Return the [x, y] coordinate for the center point of the cell that contains the specified text.  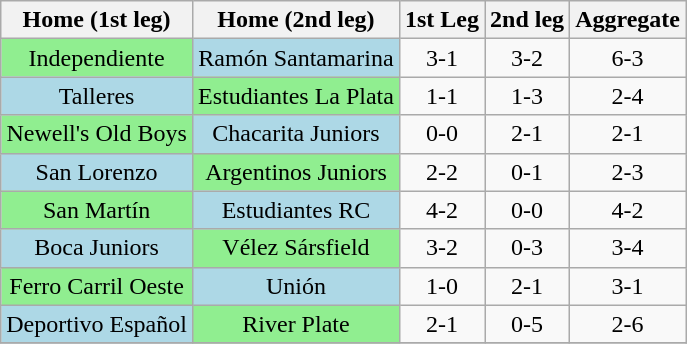
0-1 [528, 172]
Estudiantes La Plata [296, 96]
San Martín [97, 210]
Aggregate [628, 20]
Home (1st leg) [97, 20]
0-3 [528, 248]
Estudiantes RC [296, 210]
2-2 [442, 172]
Boca Juniors [97, 248]
6-3 [628, 58]
Ramón Santamarina [296, 58]
Chacarita Juniors [296, 134]
San Lorenzo [97, 172]
1st Leg [442, 20]
Argentinos Juniors [296, 172]
2-3 [628, 172]
River Plate [296, 324]
1-3 [528, 96]
Unión [296, 286]
2-6 [628, 324]
Home (2nd leg) [296, 20]
3-4 [628, 248]
Vélez Sársfield [296, 248]
1-0 [442, 286]
0-5 [528, 324]
Talleres [97, 96]
Independiente [97, 58]
2-4 [628, 96]
Deportivo Español [97, 324]
Ferro Carril Oeste [97, 286]
1-1 [442, 96]
Newell's Old Boys [97, 134]
2nd leg [528, 20]
